Pinpoint the cell where the given text exists, returning its (x, y) midpoint coordinate. 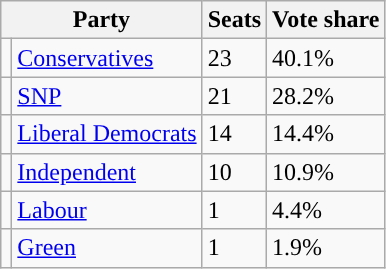
SNP (107, 96)
Labour (107, 210)
23 (234, 58)
Seats (234, 20)
Green (107, 248)
21 (234, 96)
Independent (107, 172)
4.4% (326, 210)
14.4% (326, 134)
10.9% (326, 172)
Conservatives (107, 58)
40.1% (326, 58)
Vote share (326, 20)
28.2% (326, 96)
Party (102, 20)
14 (234, 134)
Liberal Democrats (107, 134)
1.9% (326, 248)
10 (234, 172)
